Capture the cell that displays the provided text and extract its (x, y) central coordinate. 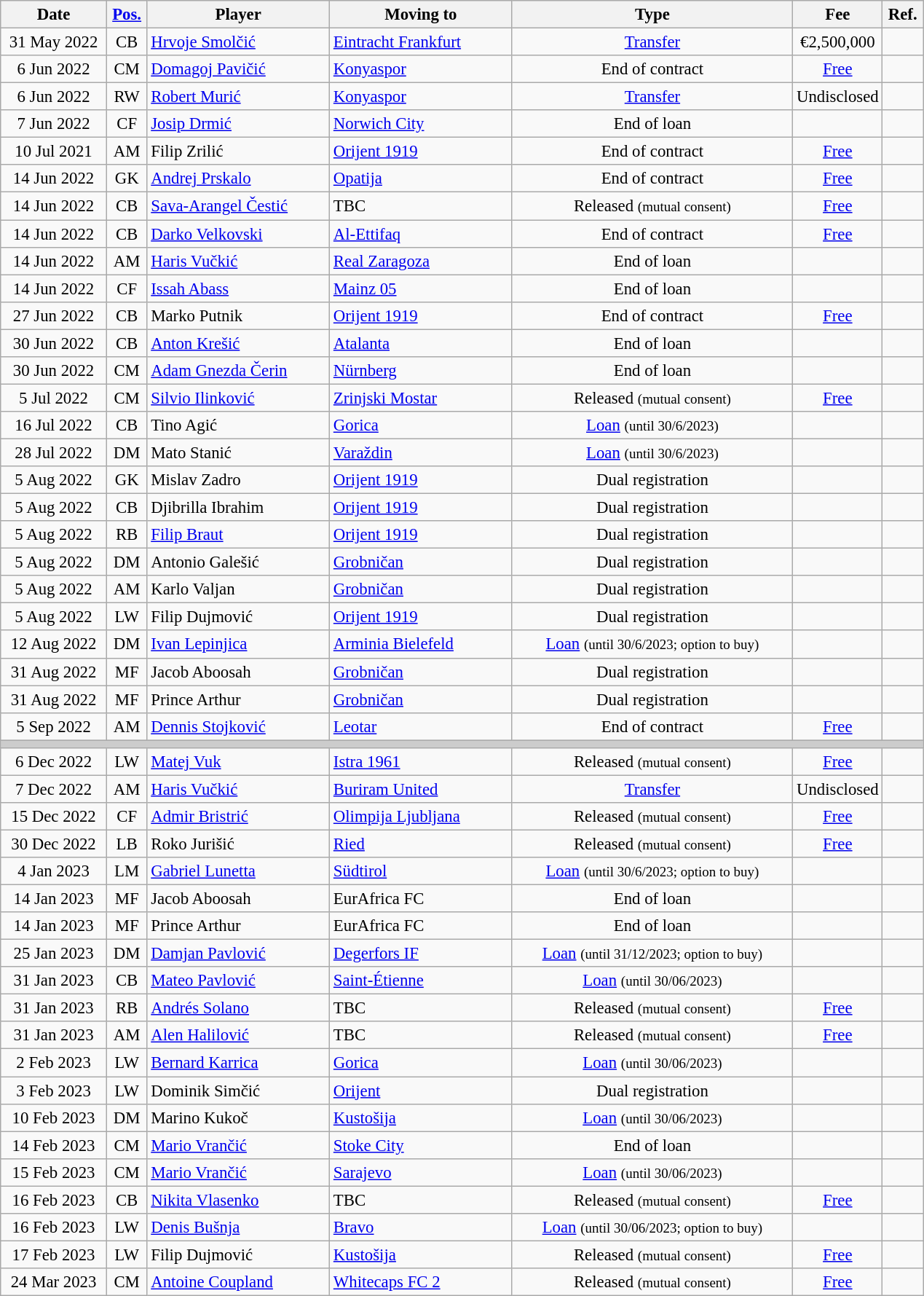
Robert Murić (239, 97)
Varaždin (421, 452)
Moving to (421, 15)
10 Feb 2023 (54, 1118)
Sarajevo (421, 1172)
Dennis Stojković (239, 726)
Südtirol (421, 871)
Darko Velkovski (239, 234)
Zrinjski Mostar (421, 398)
Gabriel Lunetta (239, 871)
Real Zaragoza (421, 261)
Hrvoje Smolčić (239, 42)
Marino Kukoč (239, 1118)
Ivan Lepinjica (239, 645)
Karlo Valjan (239, 589)
Type (652, 15)
25 Jan 2023 (54, 954)
Opatija (421, 178)
Issah Abass (239, 288)
Matej Vuk (239, 762)
Fee (837, 15)
27 Jun 2022 (54, 315)
2 Feb 2023 (54, 1063)
Mato Stanić (239, 452)
16 Jul 2022 (54, 425)
Buriram United (421, 789)
Andrés Solano (239, 1008)
Pos. (127, 15)
Bernard Karrica (239, 1063)
Ref. (903, 15)
15 Dec 2022 (54, 817)
Ried (421, 844)
Leotar (421, 726)
LM (127, 871)
Player (239, 15)
Nikita Vlasenko (239, 1200)
Tino Agić (239, 425)
15 Feb 2023 (54, 1172)
Silvio Ilinković (239, 398)
10 Jul 2021 (54, 152)
Whitecaps FC 2 (421, 1282)
Domagoj Pavičić (239, 69)
7 Jun 2022 (54, 124)
6 Dec 2022 (54, 762)
17 Feb 2023 (54, 1254)
Istra 1961 (421, 762)
28 Jul 2022 (54, 452)
Roko Jurišić (239, 844)
Dominik Simčić (239, 1091)
Sava-Arangel Čestić (239, 206)
Date (54, 15)
14 Feb 2023 (54, 1145)
Loan (until 31/12/2023; option to buy) (652, 954)
Al-Ettifaq (421, 234)
Orijent (421, 1091)
3 Feb 2023 (54, 1091)
Marko Putnik (239, 315)
Alen Halilović (239, 1035)
4 Jan 2023 (54, 871)
Anton Krešić (239, 343)
7 Dec 2022 (54, 789)
Admir Bristrić (239, 817)
Mainz 05 (421, 288)
5 Sep 2022 (54, 726)
€2,500,000 (837, 42)
30 Dec 2022 (54, 844)
Filip Zrilić (239, 152)
12 Aug 2022 (54, 645)
Stoke City (421, 1145)
5 Jul 2022 (54, 398)
31 May 2022 (54, 42)
LB (127, 844)
Loan (until 30/06/2023; option to buy) (652, 1228)
Andrej Prskalo (239, 178)
Mislav Zadro (239, 480)
Degerfors IF (421, 954)
Adam Gnezda Čerin (239, 371)
Eintracht Frankfurt (421, 42)
Antonio Galešić (239, 562)
24 Mar 2023 (54, 1282)
Djibrilla Ibrahim (239, 508)
Antoine Coupland (239, 1282)
Mateo Pavlović (239, 981)
Bravo (421, 1228)
Damjan Pavlović (239, 954)
Nürnberg (421, 371)
Olimpija Ljubljana (421, 817)
Denis Bušnja (239, 1228)
Filip Braut (239, 535)
Norwich City (421, 124)
Josip Drmić (239, 124)
RW (127, 97)
Arminia Bielefeld (421, 645)
Saint-Étienne (421, 981)
Atalanta (421, 343)
